Extract the (x, y) coordinate from the center of the cell holding the provided text.  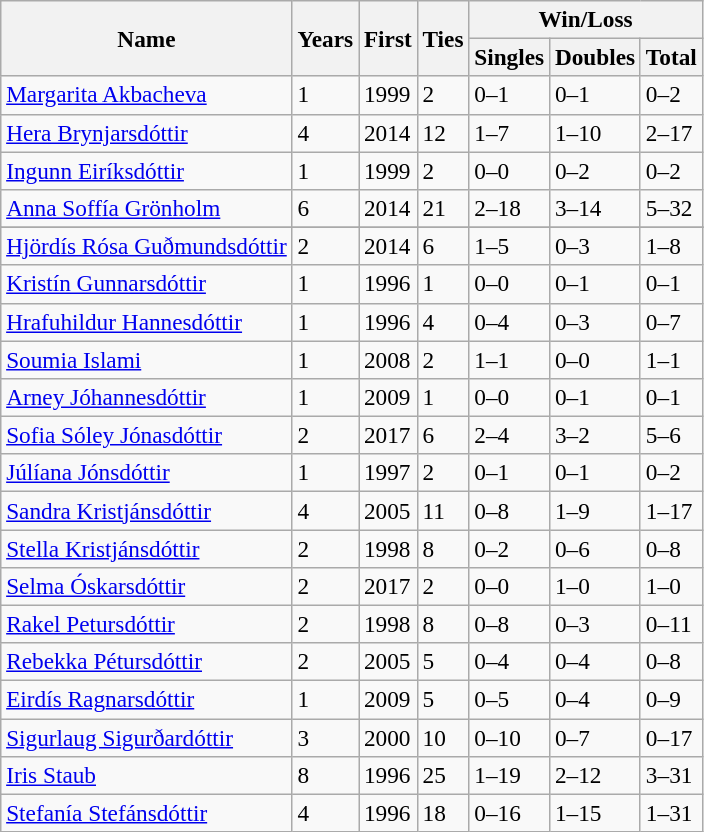
2000 (388, 737)
12 (443, 133)
Iris Staub (146, 775)
1–19 (510, 775)
3–14 (594, 208)
2–18 (510, 208)
1–5 (510, 246)
Hrafuhildur Hannesdóttir (146, 322)
Hera Brynjarsdóttir (146, 133)
Years (325, 38)
Kristín Gunnarsdóttir (146, 284)
0–16 (510, 813)
1–17 (671, 510)
5–6 (671, 435)
Arney Jóhannesdóttir (146, 397)
Name (146, 38)
2–4 (510, 435)
1–9 (594, 510)
0–10 (510, 737)
Stella Kristjánsdóttir (146, 548)
Total (671, 57)
0–5 (510, 699)
0–6 (594, 548)
10 (443, 737)
Sandra Kristjánsdóttir (146, 510)
1–31 (671, 813)
3–2 (594, 435)
Rakel Petursdóttir (146, 624)
0–11 (671, 624)
5–32 (671, 208)
Doubles (594, 57)
18 (443, 813)
Sigurlaug Sigurðardóttir (146, 737)
Ties (443, 38)
1–8 (671, 246)
Rebekka Pétursdóttir (146, 662)
Sofia Sóley Jónasdóttir (146, 435)
2–12 (594, 775)
11 (443, 510)
Anna Soffía Grönholm (146, 208)
Hjördís Rósa Guðmundsdóttir (146, 246)
2008 (388, 359)
0–17 (671, 737)
Margarita Akbacheva (146, 95)
Selma Óskarsdóttir (146, 586)
21 (443, 208)
1997 (388, 473)
Eirdís Ragnarsdóttir (146, 699)
Soumia Islami (146, 359)
Stefanía Stefánsdóttir (146, 813)
Júlíana Jónsdóttir (146, 473)
3–31 (671, 775)
0–9 (671, 699)
1–15 (594, 813)
First (388, 38)
3 (325, 737)
Ingunn Eiríksdóttir (146, 170)
1–10 (594, 133)
25 (443, 775)
1–7 (510, 133)
Singles (510, 57)
2–17 (671, 133)
Win/Loss (586, 19)
